Return the [X, Y] coordinate for the center point of the cell that contains the specified text.  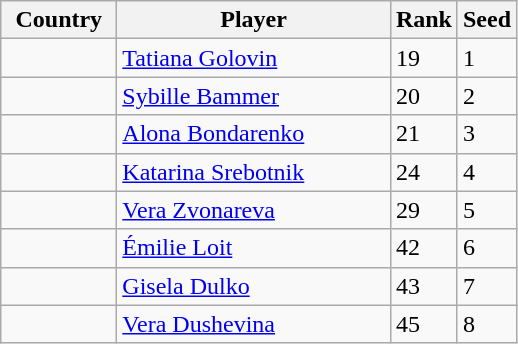
3 [486, 134]
21 [424, 134]
24 [424, 172]
29 [424, 210]
6 [486, 248]
Seed [486, 20]
Player [254, 20]
43 [424, 286]
8 [486, 324]
45 [424, 324]
7 [486, 286]
Katarina Srebotnik [254, 172]
Tatiana Golovin [254, 58]
Vera Dushevina [254, 324]
Rank [424, 20]
20 [424, 96]
Sybille Bammer [254, 96]
Country [59, 20]
Gisela Dulko [254, 286]
Vera Zvonareva [254, 210]
2 [486, 96]
1 [486, 58]
5 [486, 210]
Émilie Loit [254, 248]
19 [424, 58]
42 [424, 248]
4 [486, 172]
Alona Bondarenko [254, 134]
